From the cell containing the given text, extract its center point as (x, y) coordinate. 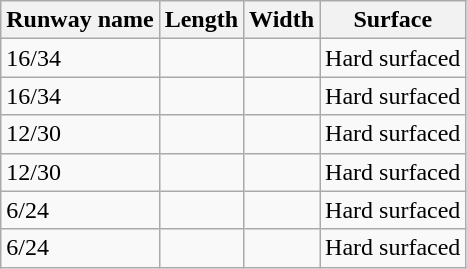
Width (282, 20)
Length (201, 20)
Runway name (80, 20)
Surface (393, 20)
